Locate the cell with the specified text and output its [X, Y] center coordinate. 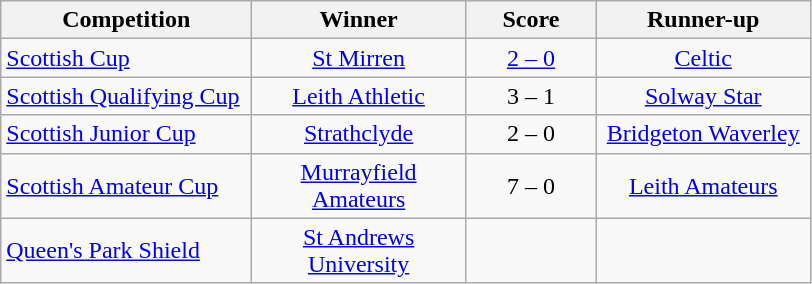
St Andrews University [359, 250]
Scottish Qualifying Cup [126, 96]
Celtic [703, 58]
Queen's Park Shield [126, 250]
Bridgeton Waverley [703, 134]
Murrayfield Amateurs [359, 186]
3 – 1 [530, 96]
7 – 0 [530, 186]
Strathclyde [359, 134]
Scottish Junior Cup [126, 134]
Competition [126, 20]
Solway Star [703, 96]
Scottish Cup [126, 58]
Leith Athletic [359, 96]
Score [530, 20]
St Mirren [359, 58]
Winner [359, 20]
Scottish Amateur Cup [126, 186]
Runner-up [703, 20]
Leith Amateurs [703, 186]
